Scan for the cell matching the given text and deliver its (x, y) coordinate at center. 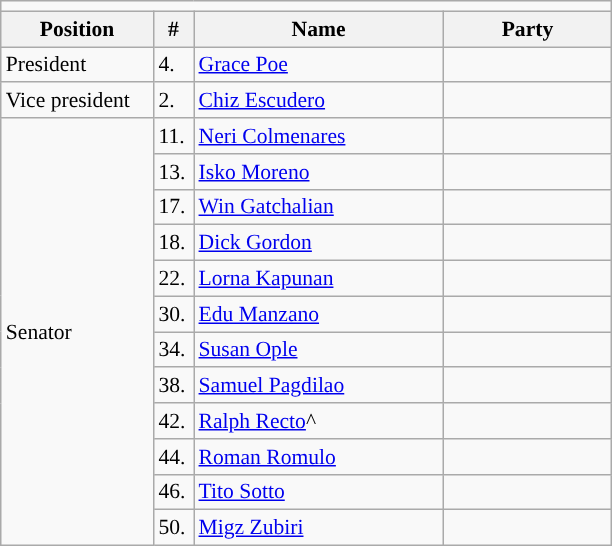
4. (173, 65)
34. (173, 350)
Name (319, 29)
30. (173, 314)
Senator (78, 332)
11. (173, 136)
Isko Moreno (319, 172)
Grace Poe (319, 65)
Win Gatchalian (319, 207)
Dick Gordon (319, 243)
Migz Zubiri (319, 528)
President (78, 65)
Party (528, 29)
44. (173, 457)
Position (78, 29)
13. (173, 172)
# (173, 29)
46. (173, 492)
22. (173, 279)
Roman Romulo (319, 457)
Neri Colmenares (319, 136)
Vice president (78, 101)
Susan Ople (319, 350)
17. (173, 207)
Samuel Pagdilao (319, 386)
38. (173, 386)
50. (173, 528)
Lorna Kapunan (319, 279)
18. (173, 243)
Chiz Escudero (319, 101)
Tito Sotto (319, 492)
Edu Manzano (319, 314)
2. (173, 101)
42. (173, 421)
Ralph Recto^ (319, 421)
